Extract the (x, y) coordinate from the center of the cell holding the provided text.  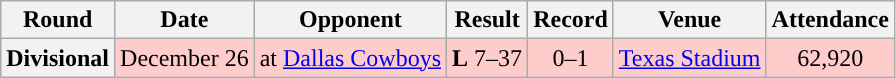
Round (58, 20)
Texas Stadium (690, 58)
Divisional (58, 58)
at Dallas Cowboys (350, 58)
Venue (690, 20)
Opponent (350, 20)
Record (571, 20)
0–1 (571, 58)
Attendance (830, 20)
December 26 (185, 58)
Date (185, 20)
Result (488, 20)
L 7–37 (488, 58)
62,920 (830, 58)
